Search for the cell housing the specified text and yield its (X, Y) center coordinate. 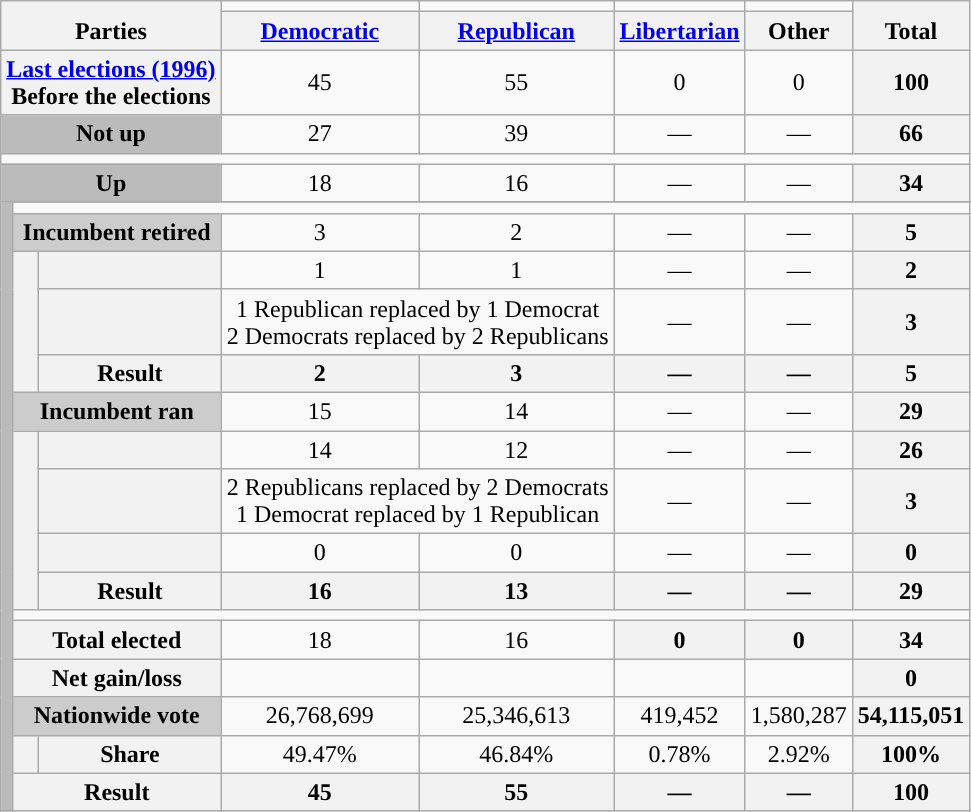
Up (111, 183)
Not up (111, 134)
100% (911, 754)
2 Republicans replaced by 2 Democrats1 Democrat replaced by 1 Republican (418, 502)
Incumbent retired (116, 232)
Libertarian (680, 31)
25,346,613 (516, 716)
54,115,051 (911, 716)
1,580,287 (798, 716)
Nationwide vote (116, 716)
46.84% (516, 754)
2.92% (798, 754)
Total (911, 26)
419,452 (680, 716)
15 (320, 411)
Share (130, 754)
26,768,699 (320, 716)
13 (516, 591)
Republican (516, 31)
0.78% (680, 754)
Net gain/loss (116, 678)
12 (516, 449)
Last elections (1996)Before the elections (111, 82)
27 (320, 134)
Parties (111, 26)
26 (911, 449)
66 (911, 134)
Democratic (320, 31)
Other (798, 31)
Incumbent ran (116, 411)
Total elected (116, 640)
39 (516, 134)
1 Republican replaced by 1 Democrat2 Democrats replaced by 2 Republicans (418, 322)
49.47% (320, 754)
